For the text-containing cell, return its midpoint in [X, Y] coordinate format. 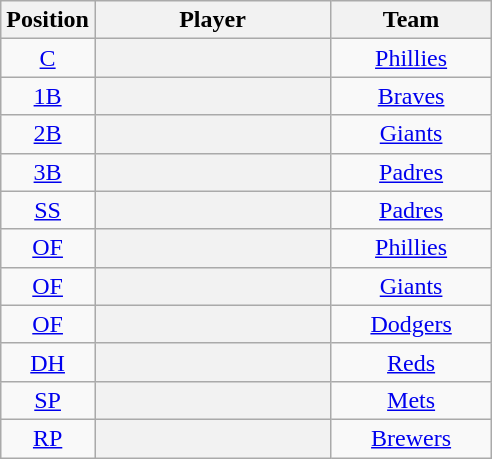
Brewers [412, 438]
SP [48, 400]
Braves [412, 96]
SS [48, 210]
DH [48, 362]
C [48, 58]
Mets [412, 400]
2B [48, 134]
Player [212, 20]
Dodgers [412, 324]
1B [48, 96]
Position [48, 20]
RP [48, 438]
Team [412, 20]
Reds [412, 362]
3B [48, 172]
